Detect which cell encompasses the target text, then output its [x, y] center coordinate. 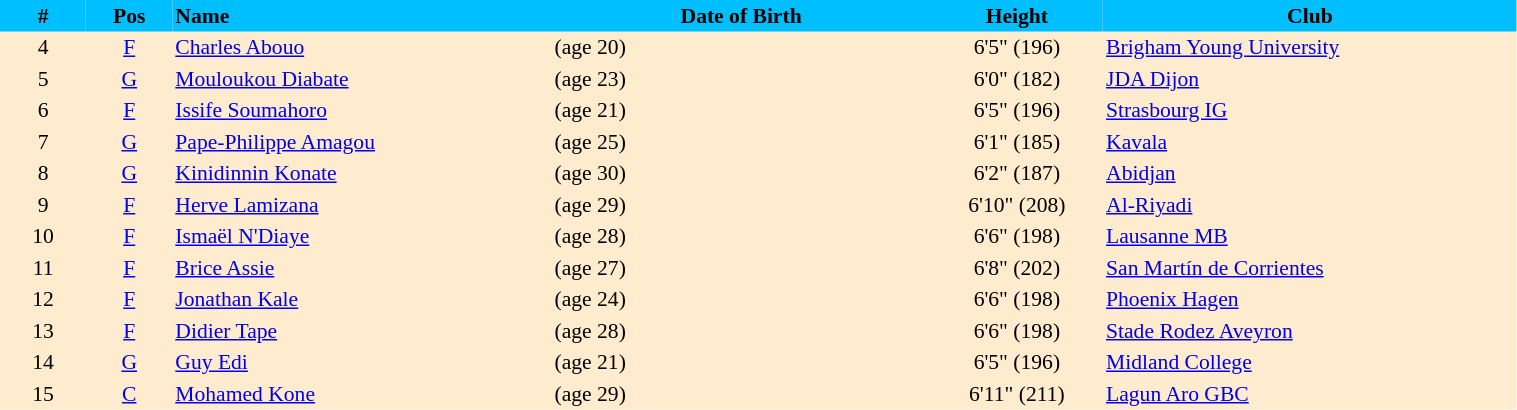
6'11" (211) [1017, 394]
Lagun Aro GBC [1310, 394]
(age 24) [742, 300]
10 [43, 236]
Strasbourg IG [1310, 110]
Jonathan Kale [362, 300]
13 [43, 331]
15 [43, 394]
14 [43, 362]
Guy Edi [362, 362]
Lausanne MB [1310, 236]
Club [1310, 16]
6'1" (185) [1017, 142]
11 [43, 268]
8 [43, 174]
Issife Soumahoro [362, 110]
12 [43, 300]
Pos [129, 16]
6'2" (187) [1017, 174]
5 [43, 79]
(age 30) [742, 174]
Kinidinnin Konate [362, 174]
6 [43, 110]
6'10" (208) [1017, 205]
Al-Riyadi [1310, 205]
Stade Rodez Aveyron [1310, 331]
6'0" (182) [1017, 79]
(age 27) [742, 268]
Pape-Philippe Amagou [362, 142]
C [129, 394]
(age 20) [742, 48]
4 [43, 48]
Didier Tape [362, 331]
Abidjan [1310, 174]
Brigham Young University [1310, 48]
Name [362, 16]
Kavala [1310, 142]
Herve Lamizana [362, 205]
Charles Abouo [362, 48]
Ismaël N'Diaye [362, 236]
Midland College [1310, 362]
# [43, 16]
San Martín de Corrientes [1310, 268]
(age 25) [742, 142]
JDA Dijon [1310, 79]
Brice Assie [362, 268]
Height [1017, 16]
Mouloukou Diabate [362, 79]
(age 23) [742, 79]
Date of Birth [742, 16]
Mohamed Kone [362, 394]
Phoenix Hagen [1310, 300]
9 [43, 205]
7 [43, 142]
6'8" (202) [1017, 268]
